Output the (x, y) coordinate of the center of the cell containing the given text.  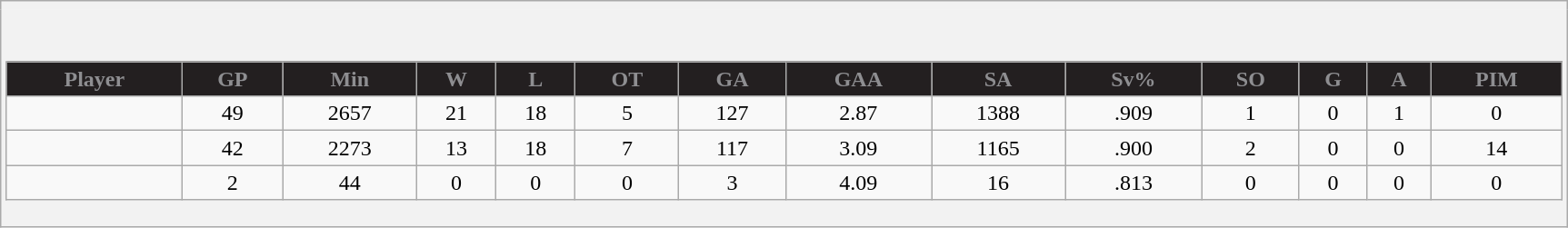
Sv% (1134, 79)
14 (1496, 148)
2273 (349, 148)
.900 (1134, 148)
4.09 (858, 183)
PIM (1496, 79)
13 (456, 148)
.909 (1134, 114)
44 (349, 183)
GP (233, 79)
117 (733, 148)
G (1333, 79)
2.87 (858, 114)
7 (627, 148)
49 (233, 114)
OT (627, 79)
SA (998, 79)
L (536, 79)
2657 (349, 114)
SO (1251, 79)
A (1400, 79)
.813 (1134, 183)
1388 (998, 114)
1165 (998, 148)
42 (233, 148)
3.09 (858, 148)
21 (456, 114)
GAA (858, 79)
Min (349, 79)
127 (733, 114)
Player (95, 79)
W (456, 79)
16 (998, 183)
5 (627, 114)
3 (733, 183)
GA (733, 79)
